Identify which cell holds the provided text, then report its [x, y] central coordinate. 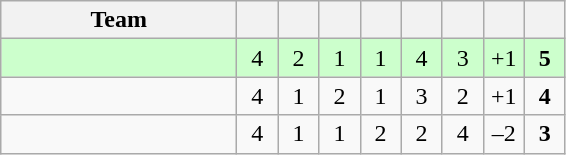
5 [544, 58]
–2 [504, 134]
Team [119, 20]
